Output the [X, Y] coordinate of the center of the cell containing the given text.  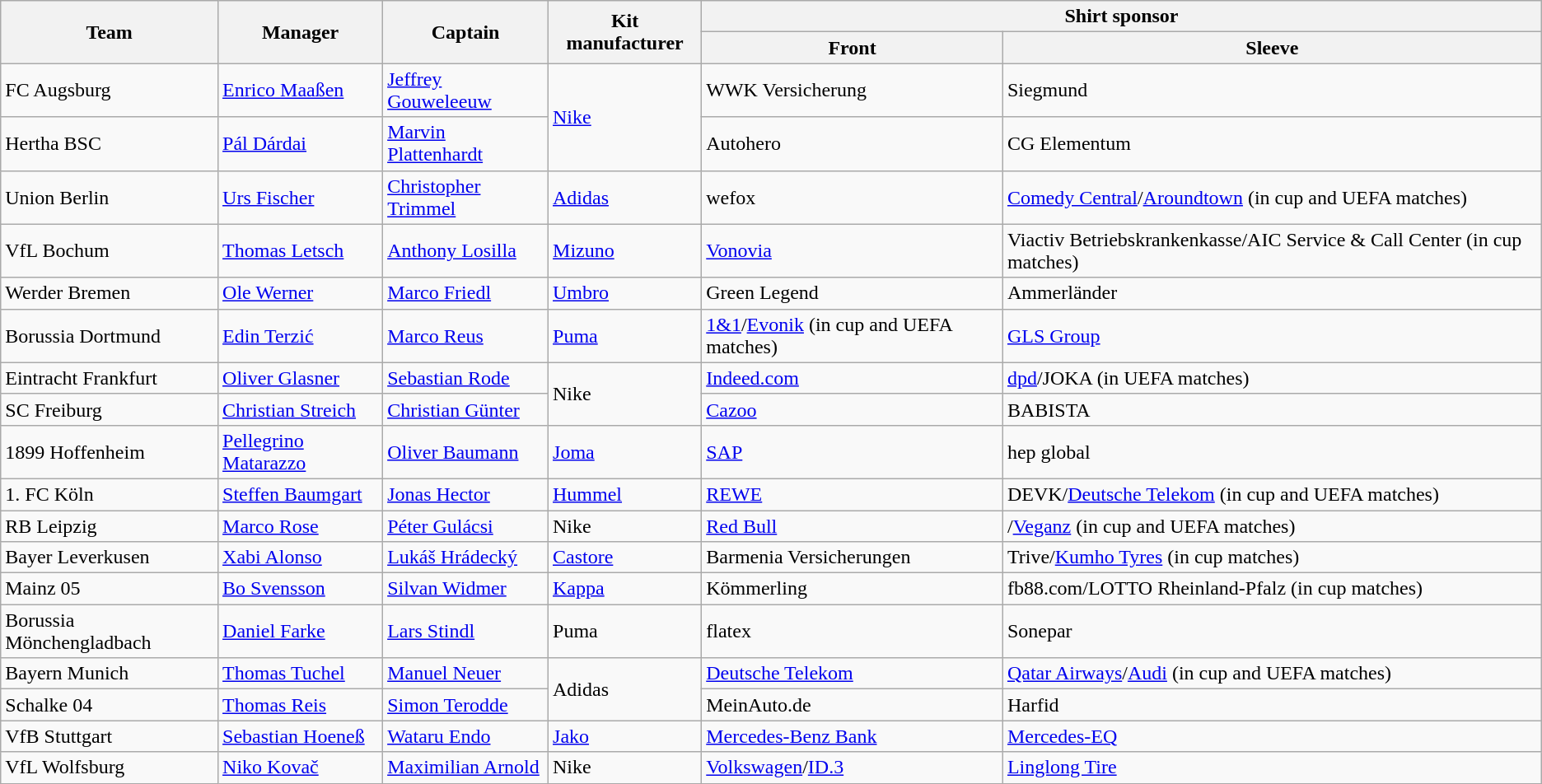
wefox [853, 198]
Wataru Endo [466, 736]
Sleeve [1272, 48]
Lukáš Hrádecký [466, 558]
/Veganz (in cup and UEFA matches) [1272, 526]
REWE [853, 494]
Marco Friedl [466, 293]
Kappa [625, 589]
Linglong Tire [1272, 768]
Autohero [853, 143]
Kömmerling [853, 589]
Red Bull [853, 526]
Volkswagen/ID.3 [853, 768]
Bayern Munich [110, 674]
flatex [853, 631]
Xabi Alonso [301, 558]
BABISTA [1272, 409]
dpd/JOKA (in UEFA matches) [1272, 378]
Siegmund [1272, 91]
Sonepar [1272, 631]
Christian Günter [466, 409]
Lars Stindl [466, 631]
Hummel [625, 494]
Comedy Central/Aroundtown (in cup and UEFA matches) [1272, 198]
Sebastian Rode [466, 378]
Thomas Letsch [301, 250]
Barmenia Versicherungen [853, 558]
DEVK/Deutsche Telekom (in cup and UEFA matches) [1272, 494]
Trive/Kumho Tyres (in cup matches) [1272, 558]
Anthony Losilla [466, 250]
Castore [625, 558]
SAP [853, 451]
Deutsche Telekom [853, 674]
Schalke 04 [110, 705]
RB Leipzig [110, 526]
VfL Bochum [110, 250]
Manager [301, 32]
Captain [466, 32]
Thomas Tuchel [301, 674]
Ammerländer [1272, 293]
fb88.com/LOTTO Rheinland-Pfalz (in cup matches) [1272, 589]
Maximilian Arnold [466, 768]
Silvan Widmer [466, 589]
Union Berlin [110, 198]
Vonovia [853, 250]
Ole Werner [301, 293]
Werder Bremen [110, 293]
1&1/Evonik (in cup and UEFA matches) [853, 336]
Marco Reus [466, 336]
Eintracht Frankfurt [110, 378]
Qatar Airways/Audi (in cup and UEFA matches) [1272, 674]
Marvin Plattenhardt [466, 143]
1899 Hoffenheim [110, 451]
Indeed.com [853, 378]
1. FC Köln [110, 494]
Oliver Baumann [466, 451]
Hertha BSC [110, 143]
VfL Wolfsburg [110, 768]
WWK Versicherung [853, 91]
Enrico Maaßen [301, 91]
Jonas Hector [466, 494]
Jeffrey Gouweleeuw [466, 91]
Edin Terzić [301, 336]
hep global [1272, 451]
Thomas Reis [301, 705]
Kit manufacturer [625, 32]
Mizuno [625, 250]
Cazoo [853, 409]
FC Augsburg [110, 91]
Mainz 05 [110, 589]
Simon Terodde [466, 705]
Manuel Neuer [466, 674]
Front [853, 48]
Joma [625, 451]
Niko Kovač [301, 768]
Umbro [625, 293]
Oliver Glasner [301, 378]
GLS Group [1272, 336]
Bo Svensson [301, 589]
Team [110, 32]
Sebastian Hoeneß [301, 736]
VfB Stuttgart [110, 736]
Steffen Baumgart [301, 494]
Christopher Trimmel [466, 198]
Shirt sponsor [1122, 16]
CG Elementum [1272, 143]
Borussia Mönchengladbach [110, 631]
Pál Dárdai [301, 143]
SC Freiburg [110, 409]
Christian Streich [301, 409]
Borussia Dortmund [110, 336]
Daniel Farke [301, 631]
Péter Gulácsi [466, 526]
Mercedes-EQ [1272, 736]
Marco Rose [301, 526]
Pellegrino Matarazzo [301, 451]
Jako [625, 736]
MeinAuto.de [853, 705]
Green Legend [853, 293]
Urs Fischer [301, 198]
Mercedes-Benz Bank [853, 736]
Bayer Leverkusen [110, 558]
Harfid [1272, 705]
Viactiv Betriebskrankenkasse/AIC Service & Call Center (in cup matches) [1272, 250]
